Provide the [x, y] coordinate of the cell's center where the given text is located.  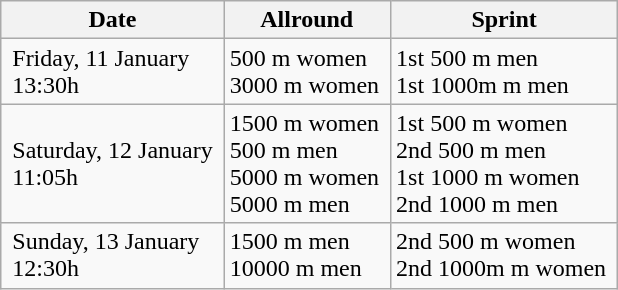
Friday, 11 January 13:30h [112, 72]
Date [112, 20]
Saturday, 12 January 11:05h [112, 164]
1500 m men 10000 m men [307, 256]
2nd 500 m women 2nd 1000m m women [504, 256]
Allround [307, 20]
Sunday, 13 January 12:30h [112, 256]
1st 500 m men 1st 1000m m men [504, 72]
Sprint [504, 20]
1st 500 m women 2nd 500 m men 1st 1000 m women 2nd 1000 m men [504, 164]
1500 m women 500 m men 5000 m women 5000 m men [307, 164]
500 m women 3000 m women [307, 72]
